Extract the (X, Y) coordinate from the center of the cell holding the provided text.  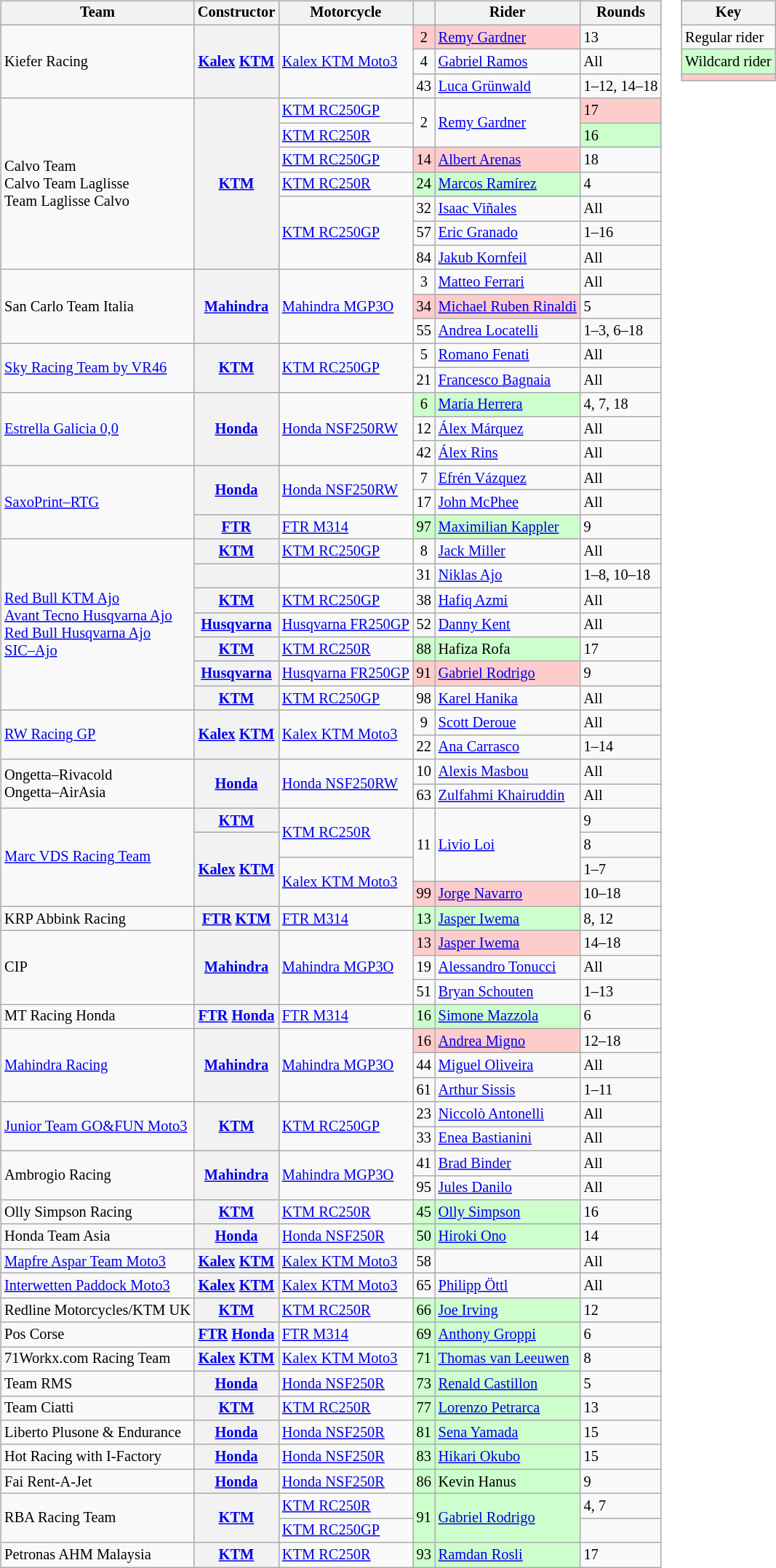
Redline Motorcycles/KTM UK (97, 1310)
Anthony Groppi (508, 1335)
Red Bull KTM Ajo Avant Tecno Husqvarna Ajo Red Bull Husqvarna Ajo SIC–Ajo (97, 625)
Hafiza Rofa (508, 649)
1–16 (621, 233)
Constructor (236, 13)
8, 12 (621, 919)
34 (424, 307)
Jakub Kornfeil (508, 257)
Miguel Oliveira (508, 1065)
SaxoPrint–RTG (97, 502)
RBA Racing Team (97, 1519)
Olly Simpson Racing (97, 1212)
Niklas Ajo (508, 576)
Calvo Team Calvo Team Laglisse Team Laglisse Calvo (97, 184)
Philipp Öttl (508, 1286)
Kiefer Racing (97, 61)
7 (424, 478)
19 (424, 967)
Rider (508, 13)
99 (424, 894)
Interwetten Paddock Moto3 (97, 1286)
Sky Racing Team by VR46 (97, 368)
61 (424, 1090)
52 (424, 625)
Ambrogio Racing (97, 1175)
1–13 (621, 992)
77 (424, 1408)
Arthur Sissis (508, 1090)
63 (424, 796)
Marcos Ramírez (508, 184)
45 (424, 1212)
Renald Castillon (508, 1383)
Joe Irving (508, 1310)
24 (424, 184)
Danny Kent (508, 625)
Francesco Bagnaia (508, 380)
33 (424, 1139)
69 (424, 1335)
Andrea Locatelli (508, 331)
Enea Bastianini (508, 1139)
1–8, 10–18 (621, 576)
97 (424, 527)
Hiroki Ono (508, 1236)
83 (424, 1457)
Mahindra Racing (97, 1065)
1–14 (621, 747)
Álex Márquez (508, 429)
Maximilian Kappler (508, 527)
1–11 (621, 1090)
95 (424, 1188)
Regular rider (728, 37)
65 (424, 1286)
Bryan Schouten (508, 992)
Thomas van Leeuwen (508, 1359)
Estrella Galicia 0,0 (97, 429)
Hafiq Azmi (508, 600)
FTR (236, 527)
MT Racing Honda (97, 1017)
RW Racing GP (97, 735)
44 (424, 1065)
Ana Carrasco (508, 747)
Livio Loi (508, 845)
42 (424, 453)
22 (424, 747)
Marc VDS Racing Team (97, 857)
Team Ciatti (97, 1408)
Kevin Hanus (508, 1481)
55 (424, 331)
FTR KTM (236, 919)
Alexis Masbou (508, 772)
Matteo Ferrari (508, 282)
11 (424, 845)
Efrén Vázquez (508, 478)
86 (424, 1481)
4, 7, 18 (621, 404)
Brad Binder (508, 1163)
Team RMS (97, 1383)
Ramdan Rosli (508, 1555)
San Carlo Team Italia (97, 307)
Petronas AHM Malaysia (97, 1555)
10–18 (621, 894)
CIP (97, 967)
Pos Corse (97, 1335)
Scott Deroue (508, 723)
10 (424, 772)
Mapfre Aspar Team Moto3 (97, 1261)
3 (424, 282)
14–18 (621, 943)
1–12, 14–18 (621, 87)
81 (424, 1433)
58 (424, 1261)
1–3, 6–18 (621, 331)
Simone Mazzola (508, 1017)
Jack Miller (508, 551)
Honda Team Asia (97, 1236)
Junior Team GO&FUN Moto3 (97, 1126)
Hot Racing with I-Factory (97, 1457)
Karel Hanika (508, 698)
Olly Simpson (508, 1212)
Fai Rent-A-Jet (97, 1481)
Team (97, 13)
Wildcard rider (728, 62)
12–18 (621, 1041)
Key (728, 13)
Zulfahmi Khairuddin (508, 796)
John McPhee (508, 503)
Jorge Navarro (508, 894)
Lorenzo Petrarca (508, 1408)
Hikari Okubo (508, 1457)
18 (621, 160)
51 (424, 992)
23 (424, 1114)
Gabriel Ramos (508, 62)
31 (424, 576)
Alessandro Tonucci (508, 967)
98 (424, 698)
Niccolò Antonelli (508, 1114)
21 (424, 380)
66 (424, 1310)
Michael Ruben Rinaldi (508, 307)
84 (424, 257)
4, 7 (621, 1506)
38 (424, 600)
57 (424, 233)
71Workx.com Racing Team (97, 1359)
Sena Yamada (508, 1433)
Luca Grünwald (508, 87)
1–7 (621, 870)
María Herrera (508, 404)
50 (424, 1236)
Albert Arenas (508, 160)
32 (424, 209)
88 (424, 649)
71 (424, 1359)
Álex Rins (508, 453)
93 (424, 1555)
41 (424, 1163)
Liberto Plusone & Endurance (97, 1433)
Jules Danilo (508, 1188)
Motorcycle (346, 13)
73 (424, 1383)
Rounds (621, 13)
Ongetta–Rivacold Ongetta–AirAsia (97, 784)
Isaac Viñales (508, 209)
Romano Fenati (508, 356)
KRP Abbink Racing (97, 919)
Eric Granado (508, 233)
Andrea Migno (508, 1041)
43 (424, 87)
